Determine the [x, y] coordinate at the center of the cell enclosing the given text.  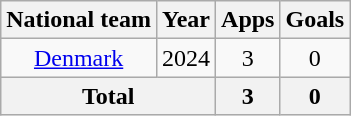
National team [79, 20]
Year [186, 20]
Apps [248, 20]
2024 [186, 58]
Total [108, 96]
Goals [315, 20]
Denmark [79, 58]
